Pinpoint the cell where the given text exists, returning its (x, y) midpoint coordinate. 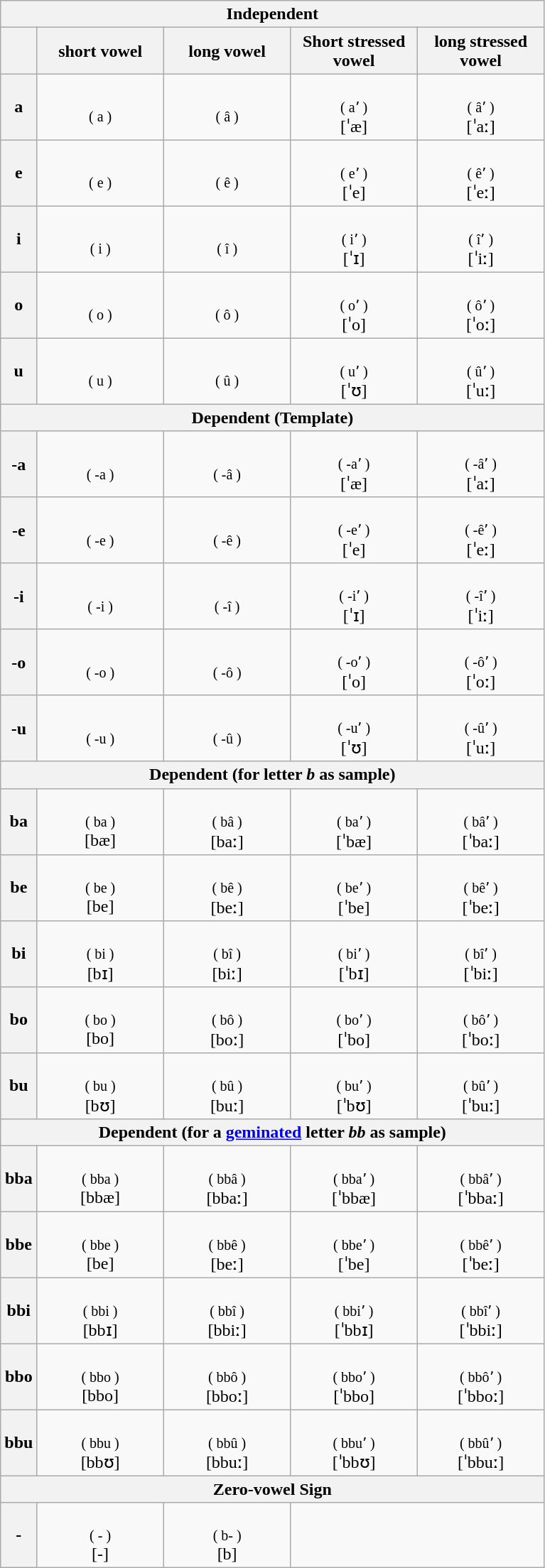
‌( -â ) (227, 464)
‌( bûʼ )[ˈbuː] (480, 1085)
Dependent (for letter b as sample) (273, 775)
‌( bbe )[be] (100, 1244)
‌( u ) (100, 371)
-u (18, 729)
‌( buʼ )[ˈbʊ] (354, 1085)
‌( bôʼ )[ˈboː] (480, 1020)
‌( -a ) (100, 464)
‌( -iʼ )[ˈɪ] (354, 597)
‌( îʼ )[ˈiː] (480, 239)
‌( bbôʼ )[ˈbboː] (480, 1376)
‌( bbeʼ )[ˈbe] (354, 1244)
‌( êʼ )[ˈeː] (480, 173)
‌( -ô ) (227, 662)
‌( biʼ )[ˈbɪ] (354, 953)
‌( i ) (100, 239)
‌( -eʼ )[ˈe] (354, 530)
‌( beʼ )[ˈbe] (354, 888)
bba (18, 1179)
‌( -âʼ )[ˈaː] (480, 464)
o (18, 305)
‌( bbi )[bbɪ] (100, 1311)
‌( î ) (227, 239)
‌( bbiʼ )[ˈbbɪ] (354, 1311)
‌( -ôʼ )[ˈoː] (480, 662)
‌( -îʼ )[ˈiː] (480, 597)
‌( bbû )[bbuː] (227, 1443)
‌( bbaʼ )[ˈbbæ] (354, 1179)
‌( ô ) (227, 305)
short vowel (100, 51)
‌( bbo )[bbo] (100, 1376)
bbo (18, 1376)
‌( ôʼ )[ˈoː] (480, 305)
‌( bû )[buː] (227, 1085)
‌( bbu )[bbʊ] (100, 1443)
‌( -î ) (227, 597)
‌( â ) (227, 107)
-o (18, 662)
-i (18, 597)
long vowel (227, 51)
‌( ûʼ )[ˈuː] (480, 371)
bo (18, 1020)
‌( bu )[bʊ] (100, 1085)
‌( ê ) (227, 173)
‌( bbîʼ )[ˈbbiː] (480, 1311)
‌( eʼ )[ˈe] (354, 173)
‌( -aʼ )[ˈæ] (354, 464)
‌( -uʼ )[ˈʊ] (354, 729)
i (18, 239)
‌( b- )[b] (227, 1535)
‌( -ê ) (227, 530)
‌( -i ) (100, 597)
Zero-vowel Sign (273, 1489)
‌( o ) (100, 305)
a (18, 107)
bi (18, 953)
e (18, 173)
bbu (18, 1443)
‌( -e ) (100, 530)
-a (18, 464)
‌( oʼ )[ˈo] (354, 305)
‌( bbâʼ )[ˈbbaː] (480, 1179)
‌( bbêʼ )[ˈbeː] (480, 1244)
‌( bî )[biː] (227, 953)
Independent (273, 14)
‌( bbuʼ )[ˈbbʊ] (354, 1443)
‌( -ûʼ )[ˈuː] (480, 729)
bbi (18, 1311)
be (18, 888)
‌( û ) (227, 371)
‌( bi )[bɪ] (100, 953)
‌( bîʼ )[ˈbiː] (480, 953)
long stressed vowel (480, 51)
‌( -u ) (100, 729)
‌( -oʼ )[ˈo] (354, 662)
bu (18, 1085)
‌( bâʼ )[ˈbaː] (480, 821)
‌( bboʼ )[ˈbbo] (354, 1376)
‌( âʼ )[ˈaː] (480, 107)
Dependent (Template) (273, 418)
‌( boʼ )[ˈbo] (354, 1020)
bbe (18, 1244)
‌( e ) (100, 173)
Dependent (for a geminated letter bb as sample) (273, 1132)
‌( -o ) (100, 662)
‌( uʼ )[ˈʊ] (354, 371)
‌( ba )[bæ] (100, 821)
-e (18, 530)
ba (18, 821)
‌( bbô )[bboː] (227, 1376)
‌( aʼ )[ˈæ] (354, 107)
‌( iʼ )[ˈɪ] (354, 239)
‌( bbâ )[bbaː] (227, 1179)
‌( -êʼ )[ˈeː] (480, 530)
‌( bbê )[beː] (227, 1244)
‌( bo )[bo] (100, 1020)
‌( bâ )[baː] (227, 821)
‌( bê )[beː] (227, 888)
‌( baʼ )[ˈbæ] (354, 821)
‌( bêʼ )[ˈbeː] (480, 888)
‌( bbûʼ )[ˈbbuː] (480, 1443)
‌( - )[-] (100, 1535)
Short stressed vowel (354, 51)
‌( bbî )[bbiː] (227, 1311)
‌( be )[be] (100, 888)
‌( a ) (100, 107)
u (18, 371)
‌( bô )[boː] (227, 1020)
‌( -û ) (227, 729)
- (18, 1535)
‌( bba )[bbæ] (100, 1179)
